For the text-containing cell, return its midpoint in (X, Y) coordinate format. 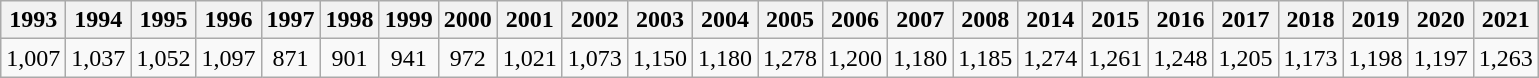
901 (350, 58)
1,097 (228, 58)
1,150 (660, 58)
2000 (468, 20)
1,200 (856, 58)
2008 (986, 20)
2018 (1310, 20)
2001 (530, 20)
1,037 (98, 58)
1,263 (1506, 58)
1,248 (1180, 58)
2005 (790, 20)
2021 (1506, 20)
1999 (408, 20)
1,278 (790, 58)
1,173 (1310, 58)
1,021 (530, 58)
972 (468, 58)
1996 (228, 20)
1,185 (986, 58)
1,261 (1116, 58)
1,198 (1376, 58)
2004 (724, 20)
2002 (594, 20)
2016 (1180, 20)
2006 (856, 20)
2015 (1116, 20)
2007 (920, 20)
1995 (164, 20)
941 (408, 58)
1998 (350, 20)
1,274 (1050, 58)
1,197 (1440, 58)
1993 (34, 20)
1,073 (594, 58)
871 (290, 58)
2003 (660, 20)
2014 (1050, 20)
2019 (1376, 20)
1,205 (1246, 58)
1,007 (34, 58)
1994 (98, 20)
1,052 (164, 58)
2020 (1440, 20)
2017 (1246, 20)
1997 (290, 20)
